For the text-containing cell, return its midpoint in (x, y) coordinate format. 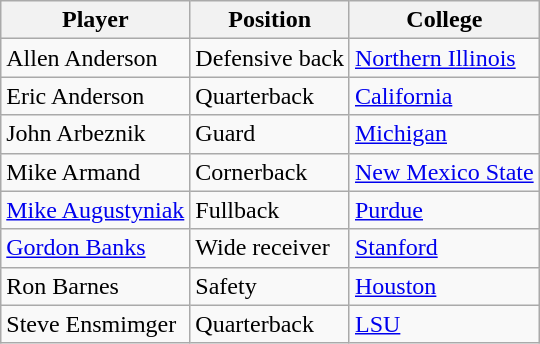
Mike Augustyniak (96, 210)
New Mexico State (444, 172)
Cornerback (270, 172)
Guard (270, 134)
Player (96, 20)
Stanford (444, 248)
Ron Barnes (96, 286)
LSU (444, 324)
Gordon Banks (96, 248)
Wide receiver (270, 248)
Eric Anderson (96, 96)
Position (270, 20)
California (444, 96)
Defensive back (270, 58)
Mike Armand (96, 172)
Northern Illinois (444, 58)
Allen Anderson (96, 58)
Houston (444, 286)
John Arbeznik (96, 134)
Fullback (270, 210)
Safety (270, 286)
Purdue (444, 210)
College (444, 20)
Steve Ensmimger (96, 324)
Michigan (444, 134)
